From the cell containing the given text, extract its center point as (X, Y) coordinate. 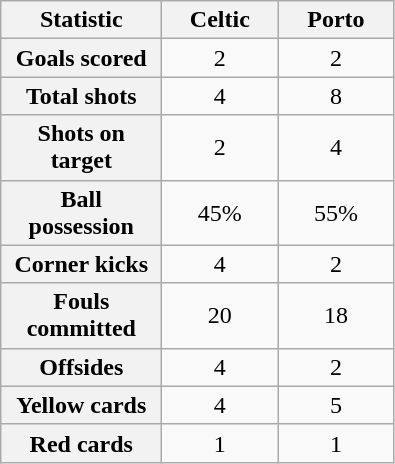
Celtic (220, 20)
Shots on target (82, 148)
Offsides (82, 367)
20 (220, 316)
Total shots (82, 96)
5 (336, 405)
8 (336, 96)
Corner kicks (82, 264)
Red cards (82, 443)
Porto (336, 20)
Goals scored (82, 58)
18 (336, 316)
45% (220, 212)
Yellow cards (82, 405)
Ball possession (82, 212)
55% (336, 212)
Statistic (82, 20)
Fouls committed (82, 316)
